Extract the [X, Y] coordinate from the center of the cell holding the provided text.  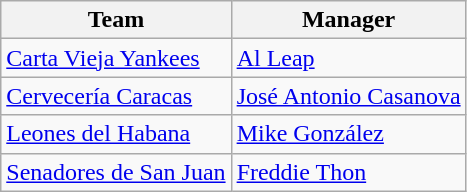
Mike González [348, 134]
Team [116, 20]
Manager [348, 20]
Senadores de San Juan [116, 172]
Carta Vieja Yankees [116, 58]
Leones del Habana [116, 134]
José Antonio Casanova [348, 96]
Cervecería Caracas [116, 96]
Freddie Thon [348, 172]
Al Leap [348, 58]
